Find where the given text appears and provide that cell's center as [x, y] coordinate. 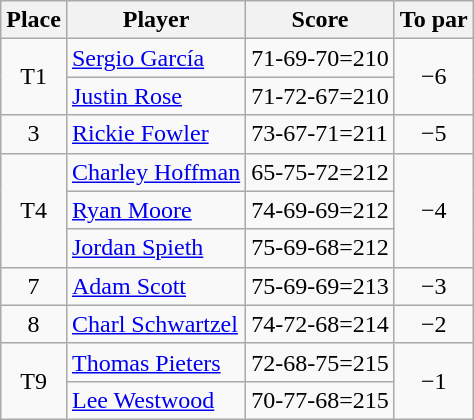
Score [320, 20]
Justin Rose [156, 96]
Thomas Pieters [156, 362]
8 [34, 324]
T4 [34, 210]
7 [34, 286]
Ryan Moore [156, 210]
Charl Schwartzel [156, 324]
71-72-67=210 [320, 96]
−4 [434, 210]
3 [34, 134]
−6 [434, 77]
Lee Westwood [156, 400]
−1 [434, 381]
T9 [34, 381]
Place [34, 20]
75-69-69=213 [320, 286]
73-67-71=211 [320, 134]
71-69-70=210 [320, 58]
Adam Scott [156, 286]
70-77-68=215 [320, 400]
74-72-68=214 [320, 324]
T1 [34, 77]
−2 [434, 324]
72-68-75=215 [320, 362]
−3 [434, 286]
Rickie Fowler [156, 134]
65-75-72=212 [320, 172]
74-69-69=212 [320, 210]
Jordan Spieth [156, 248]
−5 [434, 134]
75-69-68=212 [320, 248]
To par [434, 20]
Charley Hoffman [156, 172]
Sergio García [156, 58]
Player [156, 20]
